From the cell containing the given text, extract its center point as [X, Y] coordinate. 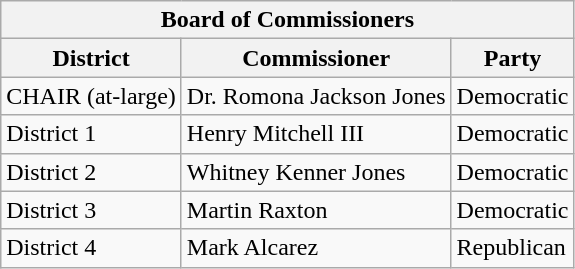
District 1 [92, 134]
Mark Alcarez [316, 248]
Board of Commissioners [288, 20]
Whitney Kenner Jones [316, 172]
Party [512, 58]
District [92, 58]
Dr. Romona Jackson Jones [316, 96]
Commissioner [316, 58]
Henry Mitchell III [316, 134]
District 4 [92, 248]
District 2 [92, 172]
District 3 [92, 210]
Martin Raxton [316, 210]
CHAIR (at-large) [92, 96]
Republican [512, 248]
